Locate the cell with the specified text and output its [x, y] center coordinate. 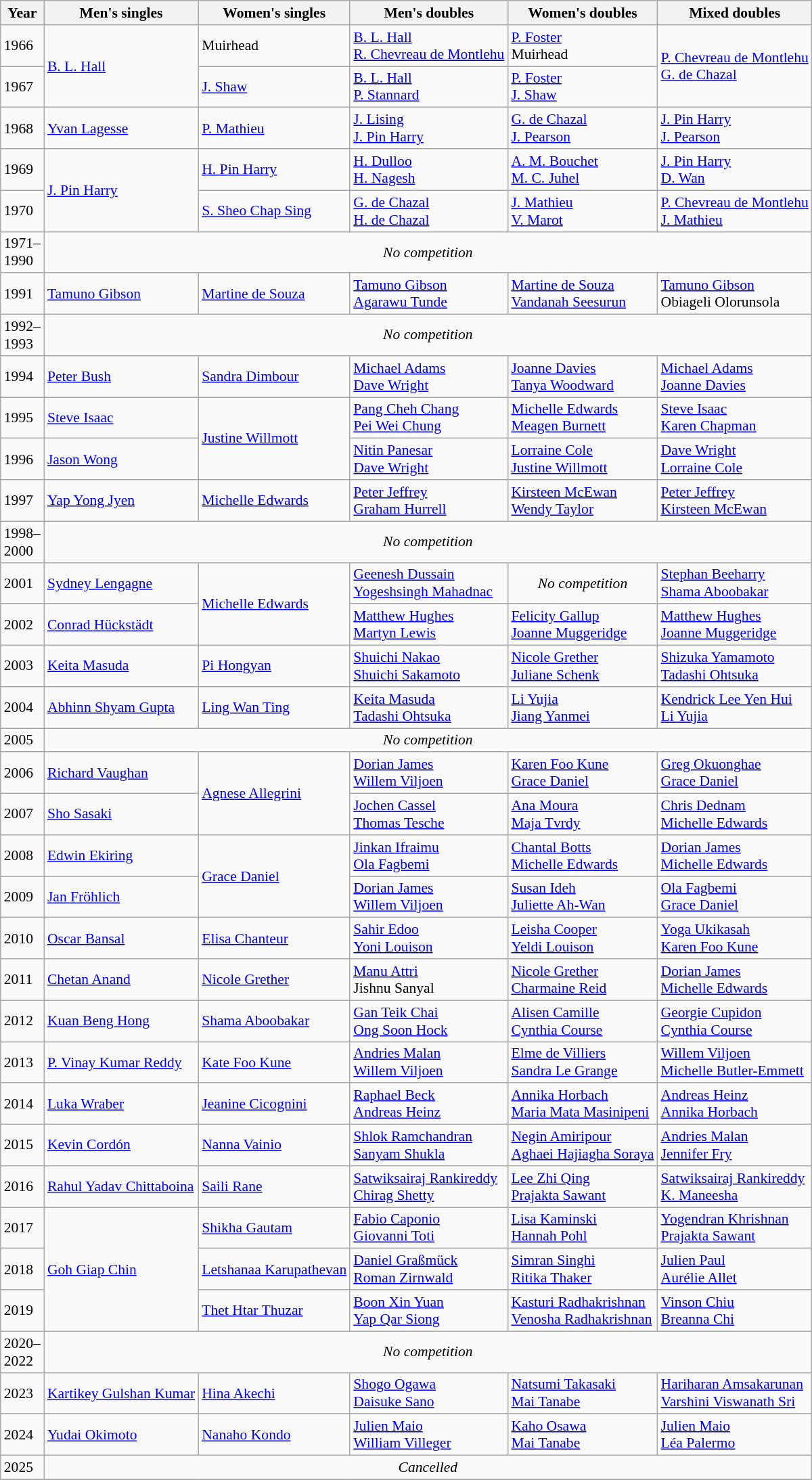
P. Chevreau de Montlehu J. Mathieu [735, 211]
Julien Maio Léa Palermo [735, 1435]
P. Vinay Kumar Reddy [121, 1062]
Negin Amiripour Aghaei Hajiagha Soraya [582, 1145]
Kaho Osawa Mai Tanabe [582, 1435]
Agnese Allegrini [274, 794]
2008 [22, 855]
B. L. Hall R. Chevreau de Montlehu [429, 46]
Li Yujia Jiang Yanmei [582, 708]
1994 [22, 376]
Leisha Cooper Yeldi Louison [582, 938]
Andreas Heinz Annika Horbach [735, 1104]
S. Sheo Chap Sing [274, 211]
B. L. Hall [121, 66]
Sho Sasaki [121, 815]
Keita Masuda [121, 666]
1966 [22, 46]
Alisen Camille Cynthia Course [582, 1021]
Vinson Chiu Breanna Chi [735, 1310]
Jeanine Cicognini [274, 1104]
Kevin Cordón [121, 1145]
Luka Wraber [121, 1104]
Yvan Lagesse [121, 129]
G. de Chazal H. de Chazal [429, 211]
Jinkan Ifraimu Ola Fagbemi [429, 855]
J. Lising J. Pin Harry [429, 129]
Chantal Botts Michelle Edwards [582, 855]
Women's singles [274, 13]
Nitin Panesar Dave Wright [429, 459]
2018 [22, 1270]
Matthew Hughes Joanne Muggeridge [735, 625]
Chetan Anand [121, 980]
Kartikey Gulshan Kumar [121, 1393]
Felicity Gallup Joanne Muggeridge [582, 625]
Stephan Beeharry Shama Aboobakar [735, 583]
1967 [22, 87]
Andries Malan Jennifer Fry [735, 1145]
Peter Jeffrey Kirsteen McEwan [735, 501]
Ana Moura Maja Tvrdy [582, 815]
Susan Ideh Juliette Ah-Wan [582, 897]
Saili Rane [274, 1187]
Martine de Souza [274, 294]
Michelle Edwards Meagen Burnett [582, 418]
Julien Paul Aurélie Allet [735, 1270]
Dave Wright Lorraine Cole [735, 459]
Joanne Davies Tanya Woodward [582, 376]
Elme de Villiers Sandra Le Grange [582, 1062]
Tamuno Gibson Obiageli Olorunsola [735, 294]
Natsumi Takasaki Mai Tanabe [582, 1393]
Pang Cheh Chang Pei Wei Chung [429, 418]
Martine de Souza Vandanah Seesurun [582, 294]
Lisa Kaminski Hannah Pohl [582, 1228]
Steve Isaac Karen Chapman [735, 418]
Julien Maio William Villeger [429, 1435]
Men's singles [121, 13]
Nicole Grether [274, 980]
Georgie Cupidon Cynthia Course [735, 1021]
Yogendran Khrishnan Prajakta Sawant [735, 1228]
Mixed doubles [735, 13]
Raphael Beck Andreas Heinz [429, 1104]
Kirsteen McEwan Wendy Taylor [582, 501]
2017 [22, 1228]
2024 [22, 1435]
2001 [22, 583]
P. Chevreau de Montlehu G. de Chazal [735, 66]
Shlok Ramchandran Sanyam Shukla [429, 1145]
1968 [22, 129]
Lorraine Cole Justine Willmott [582, 459]
Steve Isaac [121, 418]
Willem Viljoen Michelle Butler-Emmett [735, 1062]
2004 [22, 708]
Shuichi Nakao Shuichi Sakamoto [429, 666]
Hariharan Amsakarunan Varshini Viswanath Sri [735, 1393]
1992–1993 [22, 336]
Annika Horbach Maria Mata Masinipeni [582, 1104]
Satwiksairaj Rankireddy Chirag Shetty [429, 1187]
Kate Foo Kune [274, 1062]
J. Pin Harry J. Pearson [735, 129]
Michael Adams Dave Wright [429, 376]
Abhinn Shyam Gupta [121, 708]
Gan Teik Chai Ong Soon Hock [429, 1021]
1969 [22, 169]
Michael Adams Joanne Davies [735, 376]
Sahir Edoo Yoni Louison [429, 938]
Elisa Chanteur [274, 938]
Tamuno Gibson Agarawu Tunde [429, 294]
Kendrick Lee Yen Hui Li Yujia [735, 708]
Shizuka Yamamoto Tadashi Ohtsuka [735, 666]
J. Mathieu V. Marot [582, 211]
2013 [22, 1062]
P. Foster Muirhead [582, 46]
H. Pin Harry [274, 169]
1971–1990 [22, 252]
2025 [22, 1468]
J. Pin Harry [121, 190]
Justine Willmott [274, 439]
2009 [22, 897]
Matthew Hughes Martyn Lewis [429, 625]
Pi Hongyan [274, 666]
2019 [22, 1310]
Satwiksairaj Rankireddy K. Maneesha [735, 1187]
Grace Daniel [274, 876]
Jason Wong [121, 459]
2005 [22, 740]
2015 [22, 1145]
2003 [22, 666]
Nicole Grether Charmaine Reid [582, 980]
Lee Zhi Qing Prajakta Sawant [582, 1187]
Nanaho Kondo [274, 1435]
Ling Wan Ting [274, 708]
Sydney Lengagne [121, 583]
2014 [22, 1104]
Kasturi Radhakrishnan Venosha Radhakrishnan [582, 1310]
Conrad Hückstädt [121, 625]
Peter Bush [121, 376]
Letshanaa Karupathevan [274, 1270]
Year [22, 13]
Nanna Vainio [274, 1145]
Goh Giap Chin [121, 1270]
Shama Aboobakar [274, 1021]
Yap Yong Jyen [121, 501]
1997 [22, 501]
Sandra Dimbour [274, 376]
1991 [22, 294]
2010 [22, 938]
Jochen Cassel Thomas Tesche [429, 815]
Rahul Yadav Chittaboina [121, 1187]
Richard Vaughan [121, 773]
Yoga Ukikasah Karen Foo Kune [735, 938]
Keita Masuda Tadashi Ohtsuka [429, 708]
Oscar Bansal [121, 938]
2012 [22, 1021]
A. M. Bouchet M. C. Juhel [582, 169]
J. Shaw [274, 87]
Boon Xin Yuan Yap Qar Siong [429, 1310]
2020–2022 [22, 1352]
Thet Htar Thuzar [274, 1310]
H. Dulloo H. Nagesh [429, 169]
Greg Okuonghae Grace Daniel [735, 773]
Geenesh Dussain Yogeshsingh Mahadnac [429, 583]
1970 [22, 211]
Hina Akechi [274, 1393]
P. Mathieu [274, 129]
Men's doubles [429, 13]
J. Pin Harry D. Wan [735, 169]
Kuan Beng Hong [121, 1021]
2006 [22, 773]
Manu Attri Jishnu Sanyal [429, 980]
Andries Malan Willem Viljoen [429, 1062]
Simran Singhi Ritika Thaker [582, 1270]
Shikha Gautam [274, 1228]
G. de Chazal J. Pearson [582, 129]
Women's doubles [582, 13]
B. L. Hall P. Stannard [429, 87]
P. Foster J. Shaw [582, 87]
2002 [22, 625]
Shogo Ogawa Daisuke Sano [429, 1393]
Karen Foo Kune Grace Daniel [582, 773]
Peter Jeffrey Graham Hurrell [429, 501]
1998–2000 [22, 541]
Daniel Graßmück Roman Zirnwald [429, 1270]
Cancelled [428, 1468]
2007 [22, 815]
Edwin Ekiring [121, 855]
Nicole Grether Juliane Schenk [582, 666]
Muirhead [274, 46]
Fabio Caponio Giovanni Toti [429, 1228]
Yudai Okimoto [121, 1435]
2016 [22, 1187]
1995 [22, 418]
2011 [22, 980]
2023 [22, 1393]
Jan Fröhlich [121, 897]
1996 [22, 459]
Chris Dednam Michelle Edwards [735, 815]
Tamuno Gibson [121, 294]
Ola Fagbemi Grace Daniel [735, 897]
